Capture the cell that displays the provided text and extract its (x, y) central coordinate. 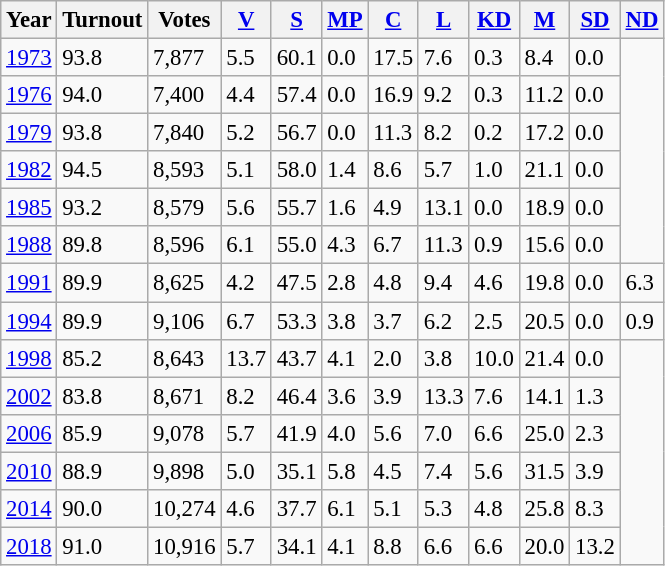
7,400 (184, 95)
10,916 (184, 546)
7.4 (443, 471)
41.9 (296, 433)
25.0 (544, 433)
5.0 (246, 471)
7,840 (184, 133)
MP (345, 20)
34.1 (296, 546)
6.3 (642, 283)
13.3 (443, 396)
2.0 (393, 358)
6.2 (443, 321)
19.8 (544, 283)
46.4 (296, 396)
17.2 (544, 133)
94.0 (102, 95)
5.8 (345, 471)
11.2 (544, 95)
1.3 (595, 396)
9,106 (184, 321)
5.5 (246, 58)
9,078 (184, 433)
35.1 (296, 471)
1979 (29, 133)
53.3 (296, 321)
ND (642, 20)
3.6 (345, 396)
8,596 (184, 245)
2.8 (345, 283)
1998 (29, 358)
8,625 (184, 283)
13.2 (595, 546)
14.1 (544, 396)
1.4 (345, 170)
4.2 (246, 283)
4.3 (345, 245)
1.6 (345, 208)
Turnout (102, 20)
55.0 (296, 245)
9.4 (443, 283)
M (544, 20)
SD (595, 20)
Year (29, 20)
1988 (29, 245)
85.9 (102, 433)
2010 (29, 471)
5.3 (443, 509)
55.7 (296, 208)
V (246, 20)
13.7 (246, 358)
85.2 (102, 358)
83.8 (102, 396)
57.4 (296, 95)
10.0 (494, 358)
1991 (29, 283)
90.0 (102, 509)
2018 (29, 546)
1982 (29, 170)
0.2 (494, 133)
S (296, 20)
31.5 (544, 471)
1985 (29, 208)
1976 (29, 95)
KD (494, 20)
18.9 (544, 208)
2006 (29, 433)
37.7 (296, 509)
2.5 (494, 321)
13.1 (443, 208)
8,643 (184, 358)
C (393, 20)
4.0 (345, 433)
91.0 (102, 546)
4.9 (393, 208)
4.4 (246, 95)
8,671 (184, 396)
94.5 (102, 170)
47.5 (296, 283)
8.4 (544, 58)
25.8 (544, 509)
20.0 (544, 546)
3.7 (393, 321)
89.8 (102, 245)
88.9 (102, 471)
2014 (29, 509)
16.9 (393, 95)
10,274 (184, 509)
8,579 (184, 208)
15.6 (544, 245)
8.8 (393, 546)
4.5 (393, 471)
1.0 (494, 170)
8.3 (595, 509)
21.1 (544, 170)
7,877 (184, 58)
1994 (29, 321)
2002 (29, 396)
17.5 (393, 58)
43.7 (296, 358)
5.2 (246, 133)
7.0 (443, 433)
8,593 (184, 170)
60.1 (296, 58)
20.5 (544, 321)
1973 (29, 58)
L (443, 20)
93.2 (102, 208)
9,898 (184, 471)
9.2 (443, 95)
Votes (184, 20)
56.7 (296, 133)
58.0 (296, 170)
8.6 (393, 170)
21.4 (544, 358)
2.3 (595, 433)
